Determine the (X, Y) coordinate at the center of the cell enclosing the given text.  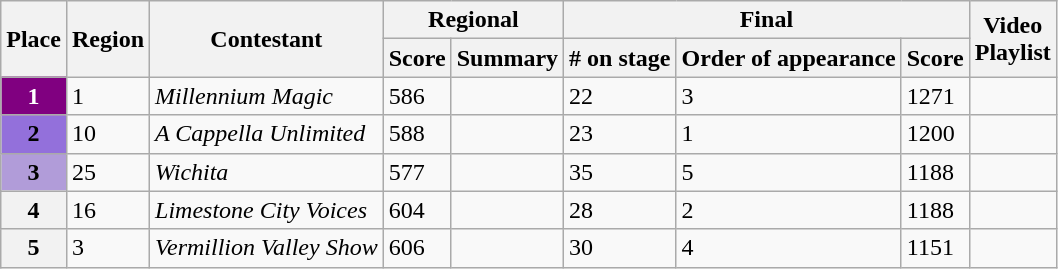
Region (108, 39)
Place (34, 39)
35 (620, 172)
Millennium Magic (267, 96)
588 (417, 134)
Final (767, 20)
1200 (935, 134)
577 (417, 172)
Order of appearance (788, 58)
30 (620, 248)
23 (620, 134)
1271 (935, 96)
Regional (473, 20)
Limestone City Voices (267, 210)
28 (620, 210)
# on stage (620, 58)
Vermillion Valley Show (267, 248)
16 (108, 210)
25 (108, 172)
Wichita (267, 172)
22 (620, 96)
A Cappella Unlimited (267, 134)
604 (417, 210)
Contestant (267, 39)
Summary (507, 58)
606 (417, 248)
VideoPlaylist (1012, 39)
10 (108, 134)
1151 (935, 248)
586 (417, 96)
